Extract the [x, y] coordinate from the center of the cell holding the provided text.  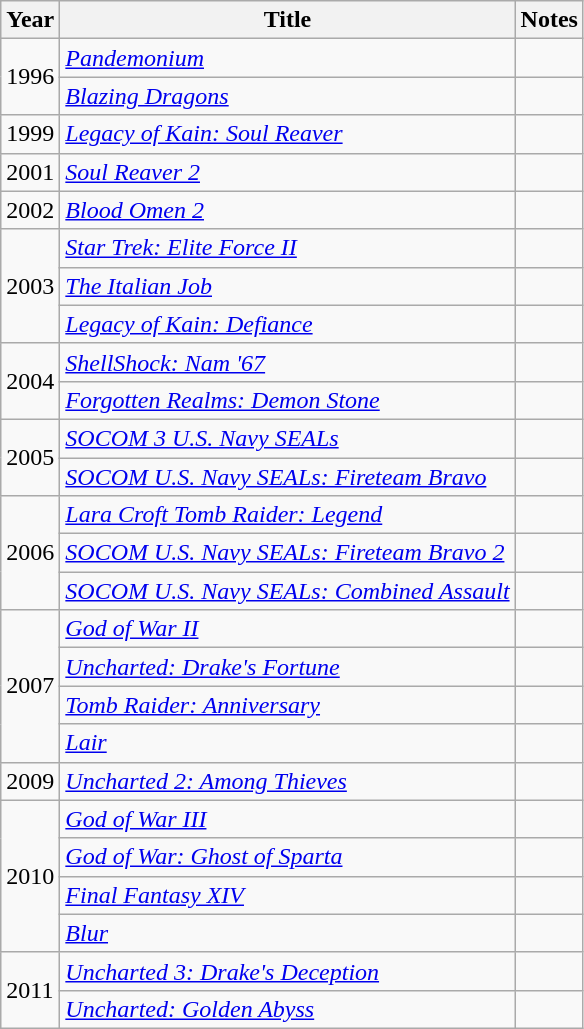
Uncharted 2: Among Thieves [288, 781]
1996 [30, 77]
SOCOM U.S. Navy SEALs: Fireteam Bravo 2 [288, 553]
Title [288, 20]
Forgotten Realms: Demon Stone [288, 400]
Soul Reaver 2 [288, 172]
Notes [549, 20]
1999 [30, 134]
God of War III [288, 819]
SOCOM U.S. Navy SEALs: Fireteam Bravo [288, 477]
God of War II [288, 629]
2010 [30, 876]
2011 [30, 990]
Lara Croft Tomb Raider: Legend [288, 515]
Year [30, 20]
Legacy of Kain: Soul Reaver [288, 134]
Tomb Raider: Anniversary [288, 705]
2001 [30, 172]
2007 [30, 686]
ShellShock: Nam '67 [288, 362]
Blur [288, 933]
2002 [30, 210]
Final Fantasy XIV [288, 895]
Lair [288, 743]
Blazing Dragons [288, 96]
SOCOM 3 U.S. Navy SEALs [288, 438]
Pandemonium [288, 58]
Legacy of Kain: Defiance [288, 324]
Uncharted 3: Drake's Deception [288, 971]
Blood Omen 2 [288, 210]
The Italian Job [288, 286]
Uncharted: Golden Abyss [288, 1009]
2009 [30, 781]
Uncharted: Drake's Fortune [288, 667]
SOCOM U.S. Navy SEALs: Combined Assault [288, 591]
2003 [30, 286]
2005 [30, 457]
2006 [30, 553]
God of War: Ghost of Sparta [288, 857]
Star Trek: Elite Force II [288, 248]
2004 [30, 381]
